Determine the (X, Y) coordinate at the center of the cell enclosing the given text.  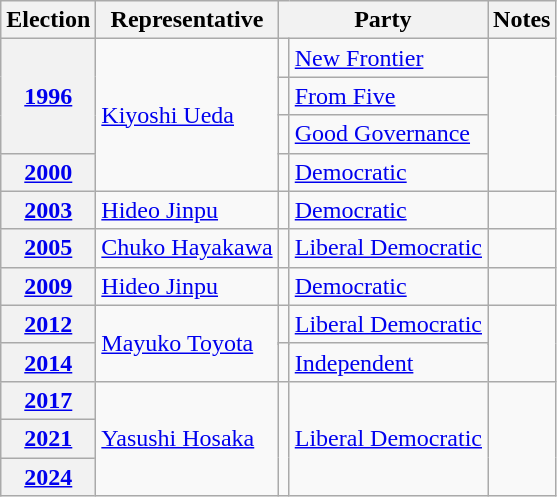
From Five (388, 96)
2017 (48, 400)
2003 (48, 210)
Representative (187, 20)
2012 (48, 324)
2014 (48, 362)
2005 (48, 248)
2009 (48, 286)
Kiyoshi Ueda (187, 115)
Mayuko Toyota (187, 343)
Independent (388, 362)
1996 (48, 96)
2024 (48, 477)
Chuko Hayakawa (187, 248)
2000 (48, 172)
2021 (48, 438)
Good Governance (388, 134)
New Frontier (388, 58)
Notes (522, 20)
Yasushi Hosaka (187, 438)
Election (48, 20)
Party (382, 20)
